Identify which cell holds the provided text, then report its (X, Y) central coordinate. 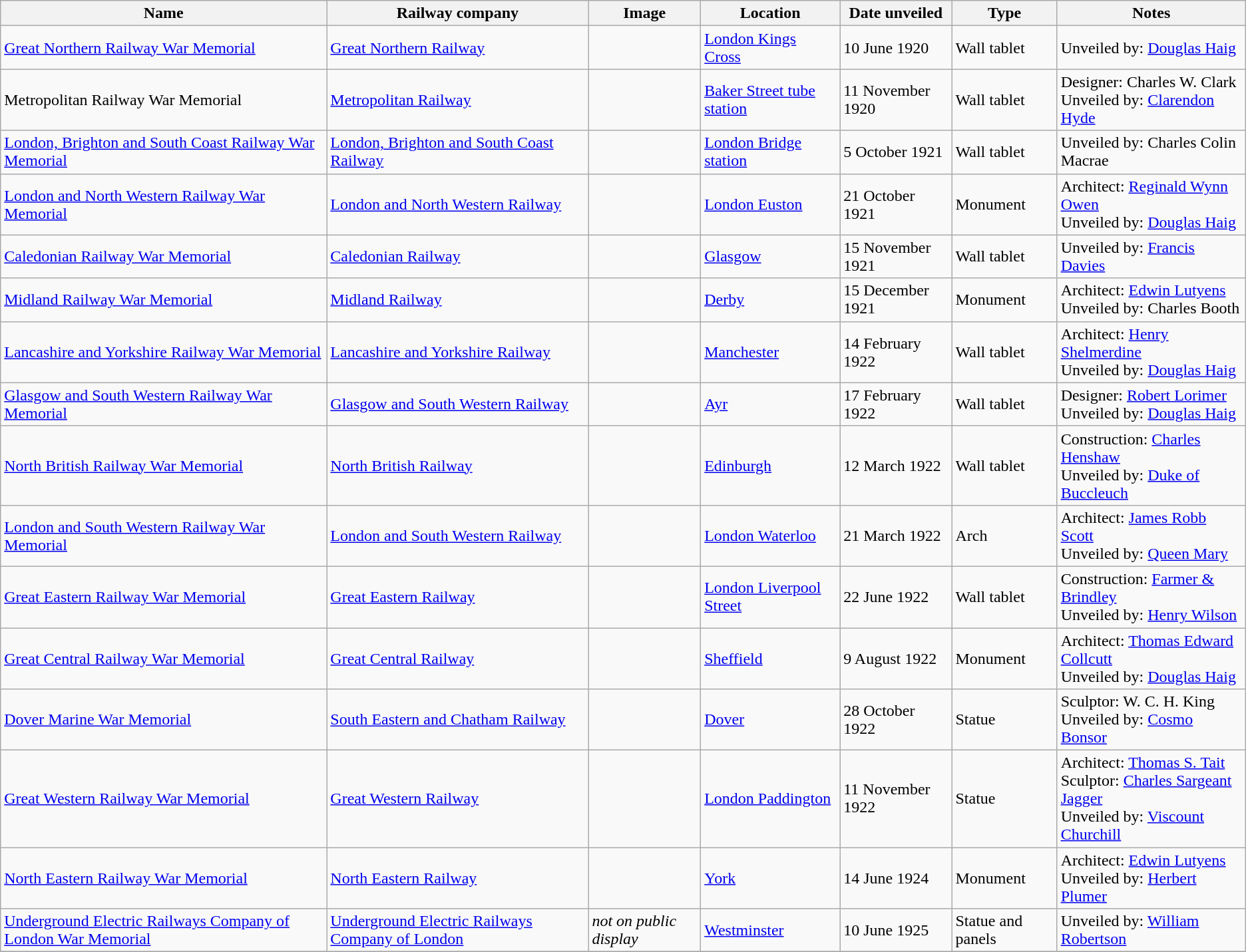
London Waterloo (771, 536)
London and South Western Railway (458, 536)
North British Railway (458, 466)
14 February 1922 (896, 352)
Construction: Farmer & BrindleyUnveiled by: Henry Wilson (1151, 597)
17 February 1922 (896, 404)
11 November 1920 (896, 100)
Underground Electric Railways Company of London War Memorial (164, 930)
Glasgow (771, 257)
Unveiled by: Francis Davies (1151, 257)
Sheffield (771, 659)
London and North Western Railway (458, 204)
Architect: Thomas Edward CollcuttUnveiled by: Douglas Haig (1151, 659)
Unveiled by: William Robertson (1151, 930)
Great Central Railway (458, 659)
Edinburgh (771, 466)
Metropolitan Railway War Memorial (164, 100)
21 October 1921 (896, 204)
Great Western Railway War Memorial (164, 799)
11 November 1922 (896, 799)
London and South Western Railway War Memorial (164, 536)
15 December 1921 (896, 299)
Architect: Reginald Wynn OwenUnveiled by: Douglas Haig (1151, 204)
Dover Marine War Memorial (164, 720)
South Eastern and Chatham Railway (458, 720)
21 March 1922 (896, 536)
Designer: Robert LorimerUnveiled by: Douglas Haig (1151, 404)
London Paddington (771, 799)
London Kings Cross (771, 48)
Great Northern Railway War Memorial (164, 48)
Underground Electric Railways Company of London (458, 930)
Manchester (771, 352)
London and North Western Railway War Memorial (164, 204)
Unveiled by: Charles Colin Macrae (1151, 152)
North Eastern Railway (458, 878)
Architect: Henry ShelmerdineUnveiled by: Douglas Haig (1151, 352)
Sculptor: W. C. H. KingUnveiled by: Cosmo Bonsor (1151, 720)
Ayr (771, 404)
Metropolitan Railway (458, 100)
Westminster (771, 930)
Architect: Thomas S. TaitSculptor: Charles Sargeant JaggerUnveiled by: Viscount Churchill (1151, 799)
Lancashire and Yorkshire Railway War Memorial (164, 352)
Arch (1004, 536)
Baker Street tube station (771, 100)
North British Railway War Memorial (164, 466)
Dover (771, 720)
London, Brighton and South Coast Railway War Memorial (164, 152)
Name (164, 13)
22 June 1922 (896, 597)
Caledonian Railway (458, 257)
5 October 1921 (896, 152)
Midland Railway War Memorial (164, 299)
Date unveiled (896, 13)
Architect: James Robb ScottUnveiled by: Queen Mary (1151, 536)
North Eastern Railway War Memorial (164, 878)
Glasgow and South Western Railway (458, 404)
Unveiled by: Douglas Haig (1151, 48)
Midland Railway (458, 299)
15 November 1921 (896, 257)
Notes (1151, 13)
Designer: Charles W. ClarkUnveiled by: Clarendon Hyde (1151, 100)
Railway company (458, 13)
Great Eastern Railway (458, 597)
28 October 1922 (896, 720)
Derby (771, 299)
Glasgow and South Western Railway War Memorial (164, 404)
10 June 1925 (896, 930)
London Liverpool Street (771, 597)
Great Eastern Railway War Memorial (164, 597)
Great Northern Railway (458, 48)
9 August 1922 (896, 659)
Architect: Edwin LutyensUnveiled by: Charles Booth (1151, 299)
London, Brighton and South Coast Railway (458, 152)
York (771, 878)
Statue and panels (1004, 930)
Type (1004, 13)
Location (771, 13)
not on public display (644, 930)
Architect: Edwin LutyensUnveiled by: Herbert Plumer (1151, 878)
10 June 1920 (896, 48)
Image (644, 13)
Caledonian Railway War Memorial (164, 257)
Great Western Railway (458, 799)
Construction: Charles HenshawUnveiled by: Duke of Buccleuch (1151, 466)
London Euston (771, 204)
London Bridge station (771, 152)
12 March 1922 (896, 466)
Lancashire and Yorkshire Railway (458, 352)
Great Central Railway War Memorial (164, 659)
14 June 1924 (896, 878)
